Identify which cell holds the provided text, then report its (X, Y) central coordinate. 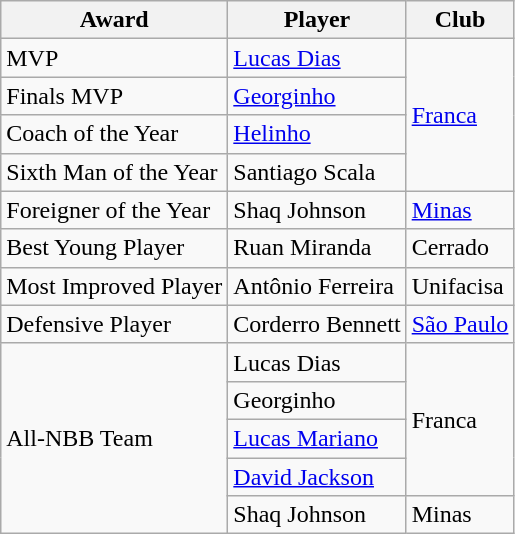
Cerrado (460, 248)
Unifacisa (460, 286)
All-NBB Team (114, 438)
Foreigner of the Year (114, 210)
Most Improved Player (114, 286)
David Jackson (317, 477)
Club (460, 20)
Corderro Bennett (317, 324)
Award (114, 20)
Best Young Player (114, 248)
Sixth Man of the Year (114, 172)
Antônio Ferreira (317, 286)
Defensive Player (114, 324)
Helinho (317, 134)
MVP (114, 58)
São Paulo (460, 324)
Finals MVP (114, 96)
Lucas Mariano (317, 438)
Coach of the Year (114, 134)
Santiago Scala (317, 172)
Ruan Miranda (317, 248)
Player (317, 20)
